Output the [x, y] coordinate of the center of the cell containing the given text.  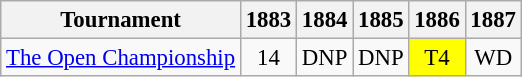
The Open Championship [121, 58]
1886 [437, 20]
1887 [493, 20]
1885 [381, 20]
Tournament [121, 20]
1884 [325, 20]
1883 [268, 20]
14 [268, 58]
T4 [437, 58]
WD [493, 58]
